Scan for the cell matching the given text and deliver its [x, y] coordinate at center. 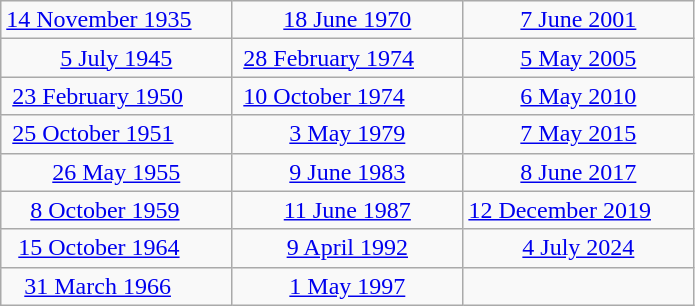
7 May 2015 [578, 134]
28 February 1974 [348, 58]
1 May 1997 [348, 286]
23 February 1950 [116, 96]
11 June 1987 [348, 210]
8 June 2017 [578, 172]
26 May 1955 [116, 172]
14 November 1935 [116, 20]
9 April 1992 [348, 248]
12 December 2019 [578, 210]
31 March 1966 [116, 286]
6 May 2010 [578, 96]
9 June 1983 [348, 172]
4 July 2024 [578, 248]
5 May 2005 [578, 58]
3 May 1979 [348, 134]
5 July 1945 [116, 58]
15 October 1964 [116, 248]
7 June 2001 [578, 20]
18 June 1970 [348, 20]
10 October 1974 [348, 96]
25 October 1951 [116, 134]
8 October 1959 [116, 210]
